Find where the given text appears and provide that cell's center as [X, Y] coordinate. 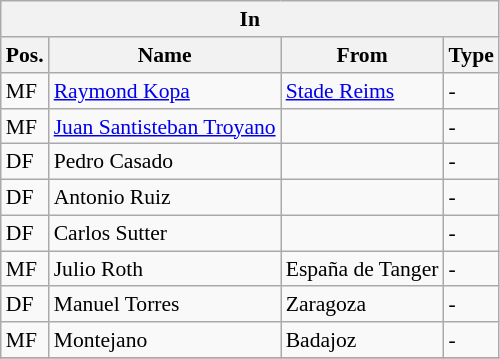
Name [165, 55]
Stade Reims [362, 91]
In [250, 19]
Zaragoza [362, 304]
España de Tanger [362, 269]
Antonio Ruiz [165, 197]
Pos. [25, 55]
Carlos Sutter [165, 233]
Montejano [165, 340]
Raymond Kopa [165, 91]
Juan Santisteban Troyano [165, 126]
Type [472, 55]
From [362, 55]
Julio Roth [165, 269]
Manuel Torres [165, 304]
Badajoz [362, 340]
Pedro Casado [165, 162]
